Capture the cell that displays the provided text and extract its [X, Y] central coordinate. 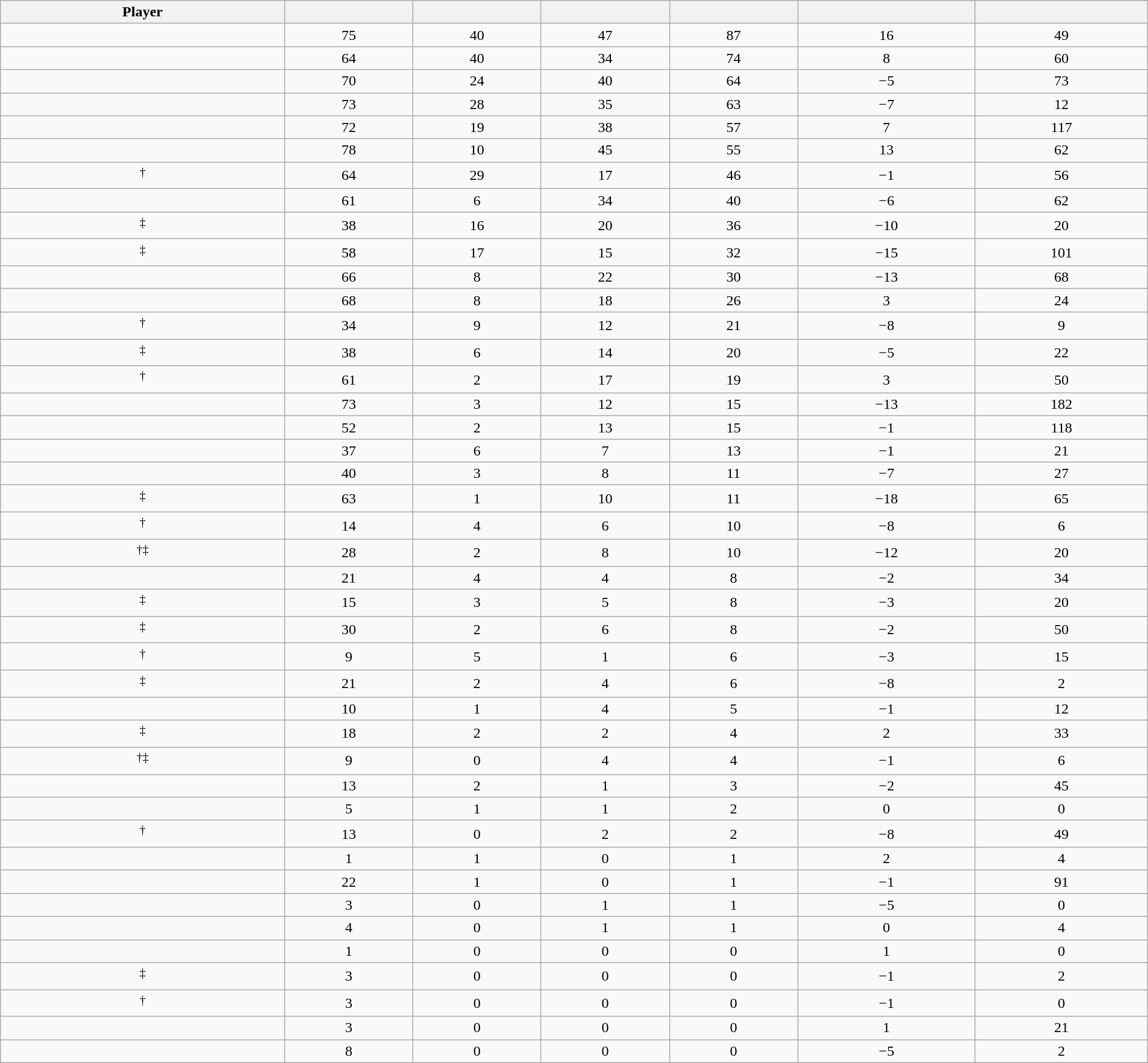
56 [1061, 176]
−10 [886, 225]
87 [734, 35]
52 [349, 428]
78 [349, 150]
65 [1061, 499]
32 [734, 252]
182 [1061, 405]
27 [1061, 474]
−18 [886, 499]
75 [349, 35]
57 [734, 127]
66 [349, 277]
91 [1061, 882]
26 [734, 300]
72 [349, 127]
46 [734, 176]
33 [1061, 734]
37 [349, 451]
36 [734, 225]
55 [734, 150]
Player [143, 12]
101 [1061, 252]
−15 [886, 252]
118 [1061, 428]
−12 [886, 552]
60 [1061, 58]
58 [349, 252]
47 [605, 35]
117 [1061, 127]
35 [605, 104]
29 [477, 176]
74 [734, 58]
−6 [886, 200]
70 [349, 81]
